Locate the cell with the specified text and output its [x, y] center coordinate. 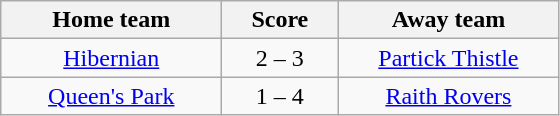
2 – 3 [280, 58]
Home team [112, 20]
Queen's Park [112, 96]
Partick Thistle [448, 58]
Hibernian [112, 58]
Raith Rovers [448, 96]
Score [280, 20]
1 – 4 [280, 96]
Away team [448, 20]
